Capture the cell that displays the provided text and extract its (X, Y) central coordinate. 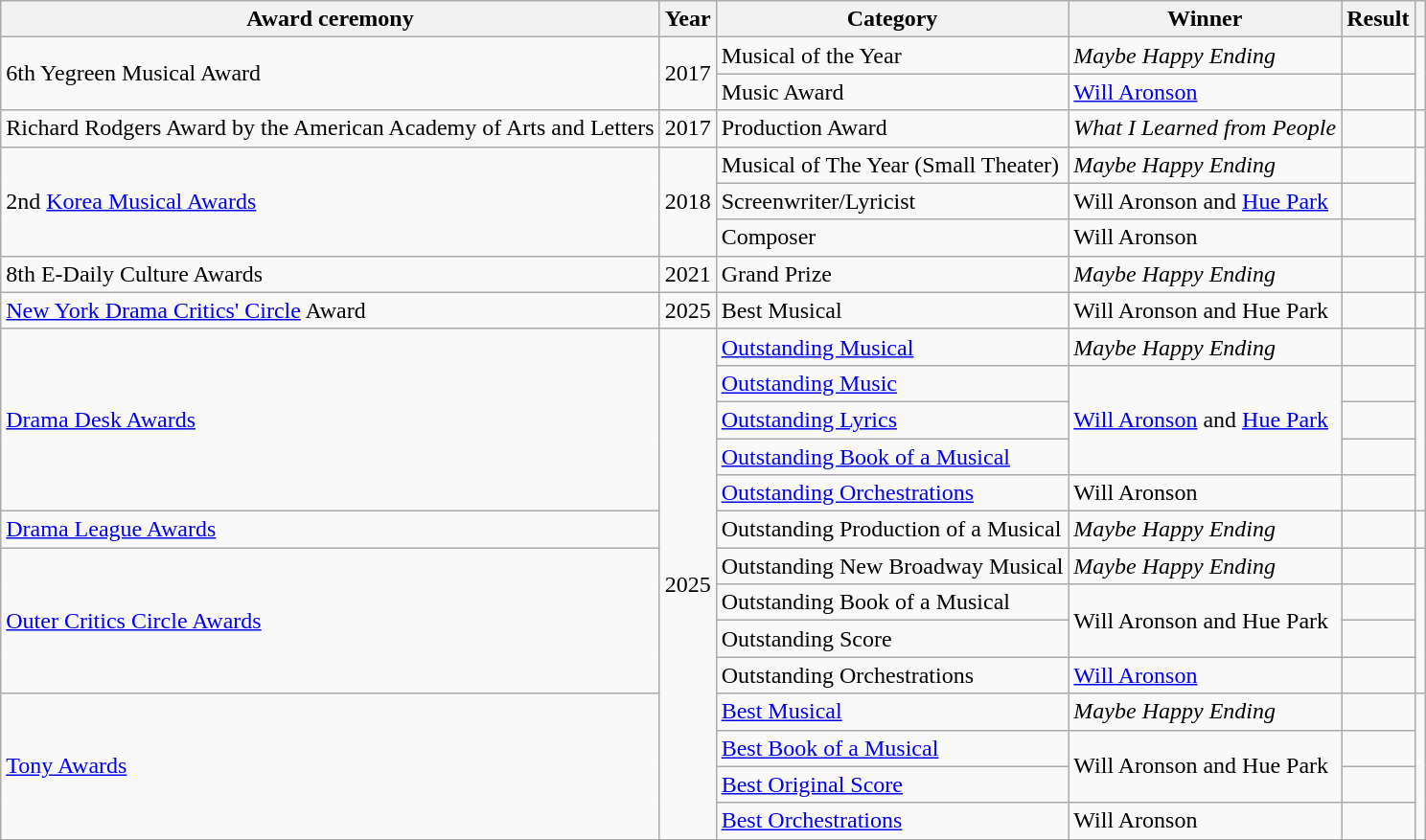
Tony Awards (330, 766)
Winner (1206, 19)
Drama League Awards (330, 530)
Best Orchestrations (892, 821)
New York Drama Critics' Circle Award (330, 310)
6th Yegreen Musical Award (330, 74)
Music Award (892, 92)
Outstanding Music (892, 383)
Award ceremony (330, 19)
Result (1378, 19)
Production Award (892, 128)
Year (688, 19)
Category (892, 19)
2021 (688, 274)
Outstanding Lyrics (892, 420)
Outstanding Musical (892, 347)
Outstanding New Broadway Musical (892, 566)
Outstanding Score (892, 639)
Best Original Score (892, 784)
Drama Desk Awards (330, 420)
Outstanding Production of a Musical (892, 530)
2nd Korea Musical Awards (330, 201)
Musical of The Year (Small Theater) (892, 165)
8th E-Daily Culture Awards (330, 274)
Best Book of a Musical (892, 748)
What I Learned from People (1206, 128)
Composer (892, 238)
Screenwriter/Lyricist (892, 201)
Grand Prize (892, 274)
Outer Critics Circle Awards (330, 621)
Richard Rodgers Award by the American Academy of Arts and Letters (330, 128)
Musical of the Year (892, 56)
2018 (688, 201)
